Identify which cell holds the provided text, then report its (x, y) central coordinate. 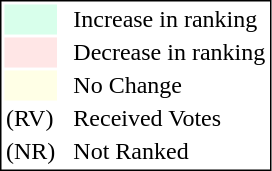
Not Ranked (170, 151)
Increase in ranking (170, 19)
Received Votes (170, 119)
No Change (170, 85)
(NR) (30, 151)
(RV) (30, 119)
Decrease in ranking (170, 53)
